For the text-containing cell, return its midpoint in (x, y) coordinate format. 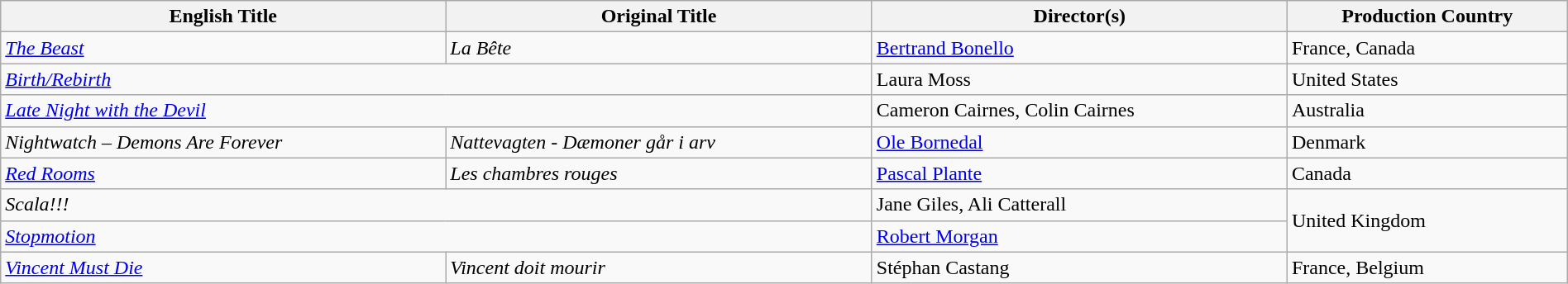
Bertrand Bonello (1079, 48)
Production Country (1427, 17)
Jane Giles, Ali Catterall (1079, 205)
Vincent doit mourir (659, 267)
Cameron Cairnes, Colin Cairnes (1079, 111)
Stéphan Castang (1079, 267)
Red Rooms (223, 173)
Ole Bornedal (1079, 142)
Pascal Plante (1079, 173)
La Bête (659, 48)
Laura Moss (1079, 79)
Canada (1427, 173)
The Beast (223, 48)
Scala!!! (437, 205)
Birth/Rebirth (437, 79)
France, Belgium (1427, 267)
English Title (223, 17)
Robert Morgan (1079, 236)
Stopmotion (437, 236)
Nightwatch – Demons Are Forever (223, 142)
Vincent Must Die (223, 267)
Australia (1427, 111)
United States (1427, 79)
France, Canada (1427, 48)
Nattevagten - Dæmoner går i arv (659, 142)
Late Night with the Devil (437, 111)
Director(s) (1079, 17)
Denmark (1427, 142)
Original Title (659, 17)
Les chambres rouges (659, 173)
United Kingdom (1427, 220)
